Pinpoint the cell where the given text exists, returning its [x, y] midpoint coordinate. 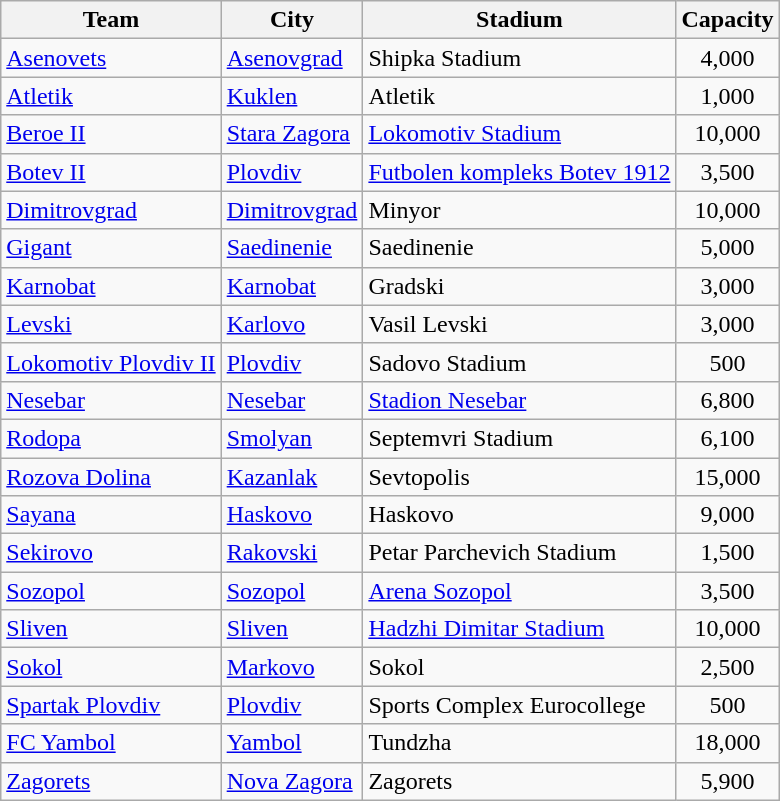
Nova Zagora [292, 781]
1,000 [728, 96]
6,800 [728, 400]
Sekirovo [111, 553]
Sadovo Stadium [520, 362]
Septemvri Stadium [520, 438]
Shipka Stadium [520, 58]
Botev II [111, 172]
Yambol [292, 743]
Petar Parchevich Stadium [520, 553]
Futbolen kompleks Botev 1912 [520, 172]
Rozova Dolina [111, 477]
Sayana [111, 515]
6,100 [728, 438]
Asenovets [111, 58]
Beroe II [111, 134]
Tundzha [520, 743]
Rodopa [111, 438]
9,000 [728, 515]
5,000 [728, 248]
Lokomotiv Plovdiv II [111, 362]
Karlovo [292, 324]
City [292, 20]
FC Yambol [111, 743]
Markovo [292, 667]
Stadion Nesebar [520, 400]
Levski [111, 324]
Arena Sozopol [520, 591]
Kuklen [292, 96]
15,000 [728, 477]
Team [111, 20]
Vasil Levski [520, 324]
2,500 [728, 667]
Rakovski [292, 553]
Minyor [520, 210]
Sevtopolis [520, 477]
Hadzhi Dimitar Stadium [520, 629]
Gigant [111, 248]
Sports Complex Eurocollege [520, 705]
Kazanlak [292, 477]
Spartak Plovdiv [111, 705]
Capacity [728, 20]
Lokomotiv Stadium [520, 134]
1,500 [728, 553]
Gradski [520, 286]
Stadium [520, 20]
4,000 [728, 58]
18,000 [728, 743]
Asenovgrad [292, 58]
Smolyan [292, 438]
5,900 [728, 781]
Stara Zagora [292, 134]
